Locate the cell with the specified text and output its (x, y) center coordinate. 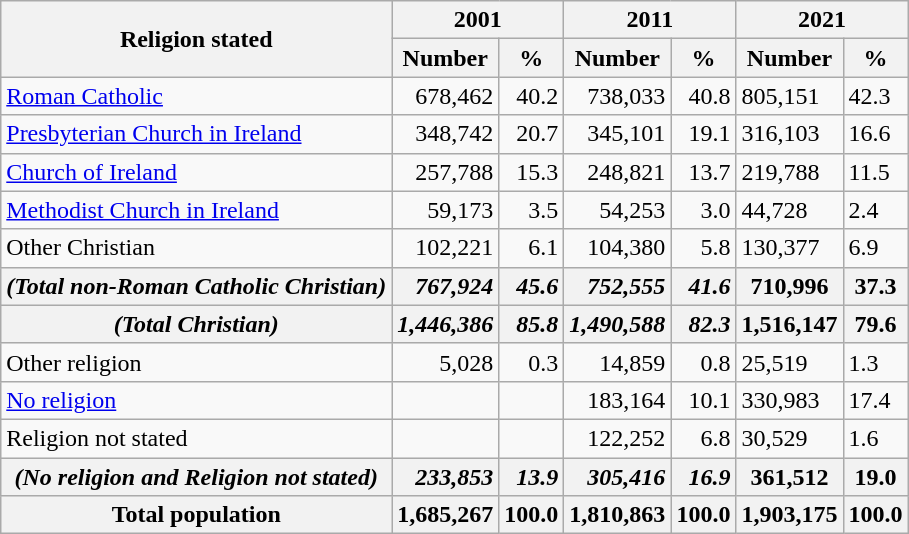
10.1 (704, 400)
6.8 (704, 438)
3.5 (532, 210)
40.2 (532, 96)
3.0 (704, 210)
14,859 (618, 362)
1.3 (876, 362)
Church of Ireland (196, 172)
752,555 (618, 286)
0.8 (704, 362)
Other Christian (196, 248)
104,380 (618, 248)
30,529 (790, 438)
348,742 (446, 134)
102,221 (446, 248)
0.3 (532, 362)
37.3 (876, 286)
16.9 (704, 477)
2001 (478, 20)
(Total non-Roman Catholic Christian) (196, 286)
1,490,588 (618, 324)
5.8 (704, 248)
40.8 (704, 96)
248,821 (618, 172)
710,996 (790, 286)
805,151 (790, 96)
19.1 (704, 134)
5,028 (446, 362)
1,685,267 (446, 515)
(Total Christian) (196, 324)
6.1 (532, 248)
361,512 (790, 477)
Presbyterian Church in Ireland (196, 134)
257,788 (446, 172)
16.6 (876, 134)
233,853 (446, 477)
54,253 (618, 210)
13.7 (704, 172)
330,983 (790, 400)
Religion stated (196, 39)
2011 (650, 20)
Religion not stated (196, 438)
305,416 (618, 477)
316,103 (790, 134)
13.9 (532, 477)
1,516,147 (790, 324)
82.3 (704, 324)
2.4 (876, 210)
59,173 (446, 210)
130,377 (790, 248)
25,519 (790, 362)
79.6 (876, 324)
678,462 (446, 96)
122,252 (618, 438)
183,164 (618, 400)
20.7 (532, 134)
767,924 (446, 286)
19.0 (876, 477)
Roman Catholic (196, 96)
1.6 (876, 438)
(No religion and Religion not stated) (196, 477)
345,101 (618, 134)
85.8 (532, 324)
Total population (196, 515)
42.3 (876, 96)
11.5 (876, 172)
17.4 (876, 400)
1,903,175 (790, 515)
1,810,863 (618, 515)
41.6 (704, 286)
45.6 (532, 286)
15.3 (532, 172)
6.9 (876, 248)
2021 (822, 20)
219,788 (790, 172)
Other religion (196, 362)
Methodist Church in Ireland (196, 210)
1,446,386 (446, 324)
44,728 (790, 210)
738,033 (618, 96)
No religion (196, 400)
